From the cell containing the given text, extract its center point as (X, Y) coordinate. 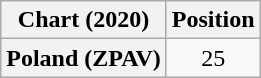
Position (213, 20)
25 (213, 58)
Chart (2020) (84, 20)
Poland (ZPAV) (84, 58)
